Pinpoint the cell where the given text exists, returning its (X, Y) midpoint coordinate. 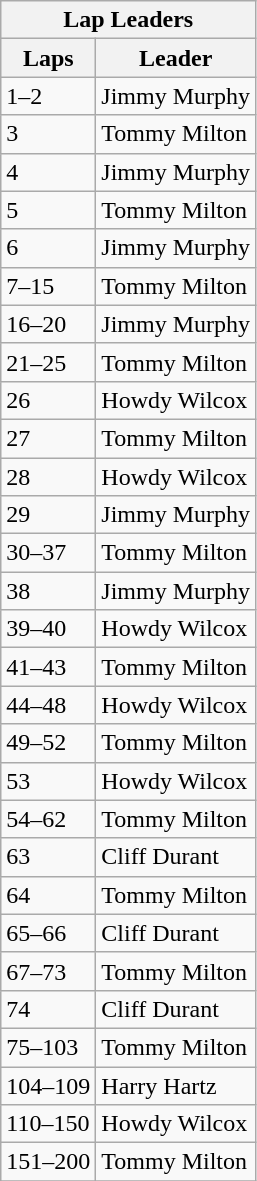
110–150 (48, 1124)
Lap Leaders (128, 20)
29 (48, 515)
38 (48, 591)
53 (48, 781)
65–66 (48, 933)
30–37 (48, 553)
151–200 (48, 1162)
74 (48, 1009)
39–40 (48, 629)
27 (48, 438)
3 (48, 134)
26 (48, 400)
Leader (176, 58)
16–20 (48, 324)
104–109 (48, 1085)
44–48 (48, 705)
67–73 (48, 971)
7–15 (48, 286)
49–52 (48, 743)
63 (48, 857)
21–25 (48, 362)
1–2 (48, 96)
64 (48, 895)
41–43 (48, 667)
6 (48, 248)
54–62 (48, 819)
Laps (48, 58)
Harry Hartz (176, 1085)
4 (48, 172)
75–103 (48, 1047)
5 (48, 210)
28 (48, 477)
